Extract the (x, y) coordinate from the center of the cell holding the provided text.  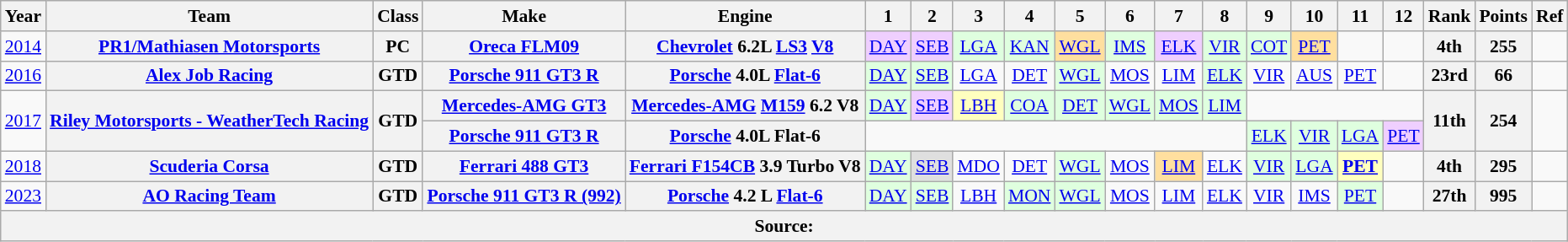
2023 (24, 196)
255 (1503, 46)
COA (1030, 106)
Scuderia Corsa (209, 166)
27th (1449, 196)
MON (1030, 196)
Riley Motorsports - WeatherTech Racing (209, 121)
Ferrari F154CB 3.9 Turbo V8 (746, 166)
Make (524, 16)
PR1/Mathiasen Motorsports (209, 46)
2017 (24, 121)
66 (1503, 76)
Porsche 4.2 L Flat-6 (746, 196)
Oreca FLM09 (524, 46)
2 (933, 16)
MDO (978, 166)
Class (397, 16)
Alex Job Racing (209, 76)
AUS (1314, 76)
Mercedes-AMG M159 6.2 V8 (746, 106)
6 (1129, 16)
Points (1503, 16)
11th (1449, 121)
PC (397, 46)
2014 (24, 46)
995 (1503, 196)
Mercedes-AMG GT3 (524, 106)
KAN (1030, 46)
AO Racing Team (209, 196)
23rd (1449, 76)
2018 (24, 166)
2016 (24, 76)
12 (1404, 16)
Porsche 911 GT3 R (992) (524, 196)
Team (209, 16)
9 (1269, 16)
Source: (784, 227)
Rank (1449, 16)
4 (1030, 16)
295 (1503, 166)
Ref (1549, 16)
Year (24, 16)
1 (889, 16)
254 (1503, 121)
Ferrari 488 GT3 (524, 166)
Chevrolet 6.2L LS3 V8 (746, 46)
3 (978, 16)
COT (1269, 46)
5 (1079, 16)
8 (1225, 16)
Engine (746, 16)
7 (1178, 16)
11 (1360, 16)
10 (1314, 16)
